From the cell containing the given text, extract its center point as (X, Y) coordinate. 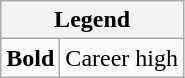
Career high (122, 58)
Legend (92, 20)
Bold (30, 58)
